Output the [x, y] coordinate of the center of the cell containing the given text.  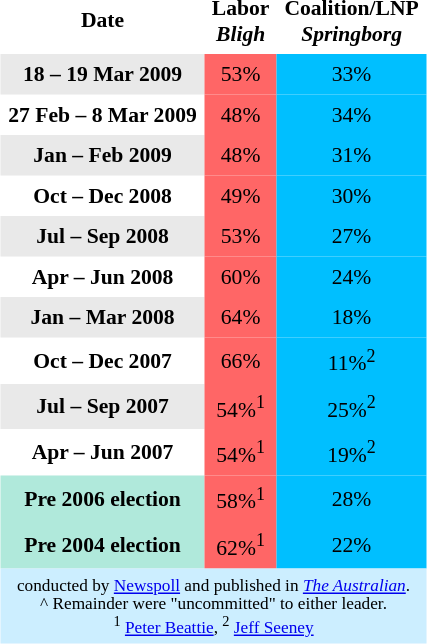
Jul – Sep 2008 [102, 236]
Pre 2004 election [102, 545]
Apr – Jun 2007 [102, 453]
22% [352, 545]
Jan – Feb 2009 [102, 155]
60% [240, 276]
11%2 [352, 360]
Oct – Dec 2007 [102, 360]
27 Feb – 8 Mar 2009 [102, 114]
conducted by Newspoll and published in The Australian.^ Remainder were "uncommitted" to either leader. 1 Peter Beattie, 2 Jeff Seeney [214, 606]
62%1 [240, 545]
28% [352, 499]
49% [240, 195]
27% [352, 236]
31% [352, 155]
Pre 2006 election [102, 499]
64% [240, 317]
66% [240, 360]
30% [352, 195]
Oct – Dec 2008 [102, 195]
Jul – Sep 2007 [102, 406]
19%2 [352, 453]
25%2 [352, 406]
Apr – Jun 2008 [102, 276]
18% [352, 317]
58%1 [240, 499]
34% [352, 114]
24% [352, 276]
18 – 19 Mar 2009 [102, 74]
33% [352, 74]
Jan – Mar 2008 [102, 317]
